Capture the cell that displays the provided text and extract its [x, y] central coordinate. 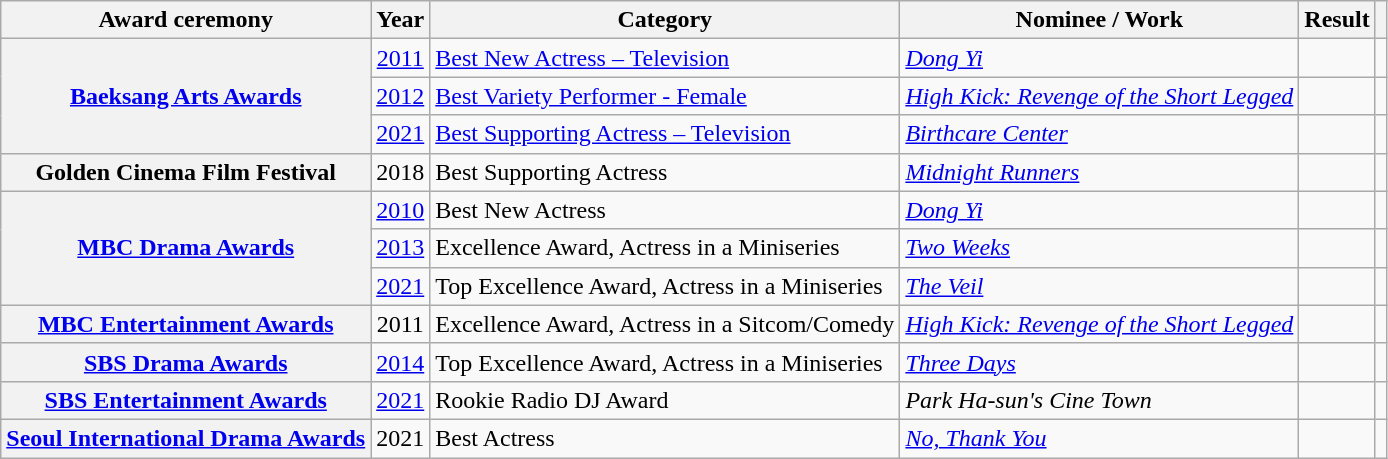
SBS Entertainment Awards [186, 400]
Best New Actress – Television [665, 58]
No, Thank You [1100, 438]
Nominee / Work [1100, 20]
Excellence Award, Actress in a Sitcom/Comedy [665, 324]
2010 [400, 210]
2018 [400, 172]
Baeksang Arts Awards [186, 96]
Category [665, 20]
Three Days [1100, 362]
Best Actress [665, 438]
2014 [400, 362]
MBC Drama Awards [186, 248]
MBC Entertainment Awards [186, 324]
Seoul International Drama Awards [186, 438]
Golden Cinema Film Festival [186, 172]
2012 [400, 96]
Midnight Runners [1100, 172]
Best Supporting Actress – Television [665, 134]
Park Ha-sun's Cine Town [1100, 400]
Best New Actress [665, 210]
2013 [400, 248]
Best Supporting Actress [665, 172]
Result [1337, 20]
Award ceremony [186, 20]
The Veil [1100, 286]
Excellence Award, Actress in a Miniseries [665, 248]
Rookie Radio DJ Award [665, 400]
Year [400, 20]
SBS Drama Awards [186, 362]
Birthcare Center [1100, 134]
Two Weeks [1100, 248]
Best Variety Performer - Female [665, 96]
